Find where the given text appears and provide that cell's center as [X, Y] coordinate. 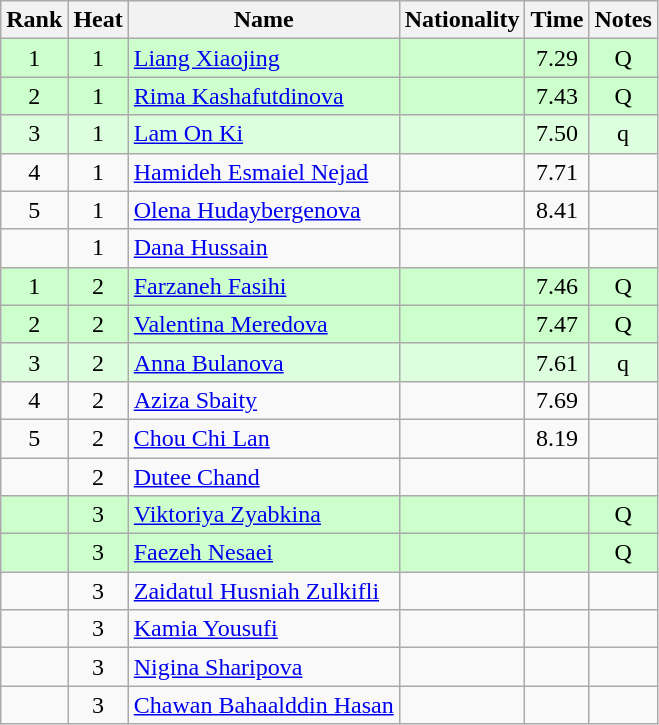
Chou Chi Lan [264, 438]
Heat [98, 20]
Viktoriya Zyabkina [264, 515]
Time [557, 20]
8.19 [557, 438]
7.69 [557, 400]
Farzaneh Fasihi [264, 286]
Nigina Sharipova [264, 667]
Rank [34, 20]
Olena Hudaybergenova [264, 210]
Zaidatul Husniah Zulkifli [264, 591]
7.46 [557, 286]
Aziza Sbaity [264, 400]
Faezeh Nesaei [264, 553]
Anna Bulanova [264, 362]
7.29 [557, 58]
Kamia Yousufi [264, 629]
Name [264, 20]
Dana Hussain [264, 248]
7.61 [557, 362]
Chawan Bahaalddin Hasan [264, 705]
Hamideh Esmaiel Nejad [264, 172]
Dutee Chand [264, 477]
Lam On Ki [264, 134]
Liang Xiaojing [264, 58]
Rima Kashafutdinova [264, 96]
7.47 [557, 324]
7.71 [557, 172]
7.50 [557, 134]
Nationality [462, 20]
Valentina Meredova [264, 324]
8.41 [557, 210]
Notes [623, 20]
7.43 [557, 96]
